Determine the (X, Y) coordinate at the center of the cell enclosing the given text.  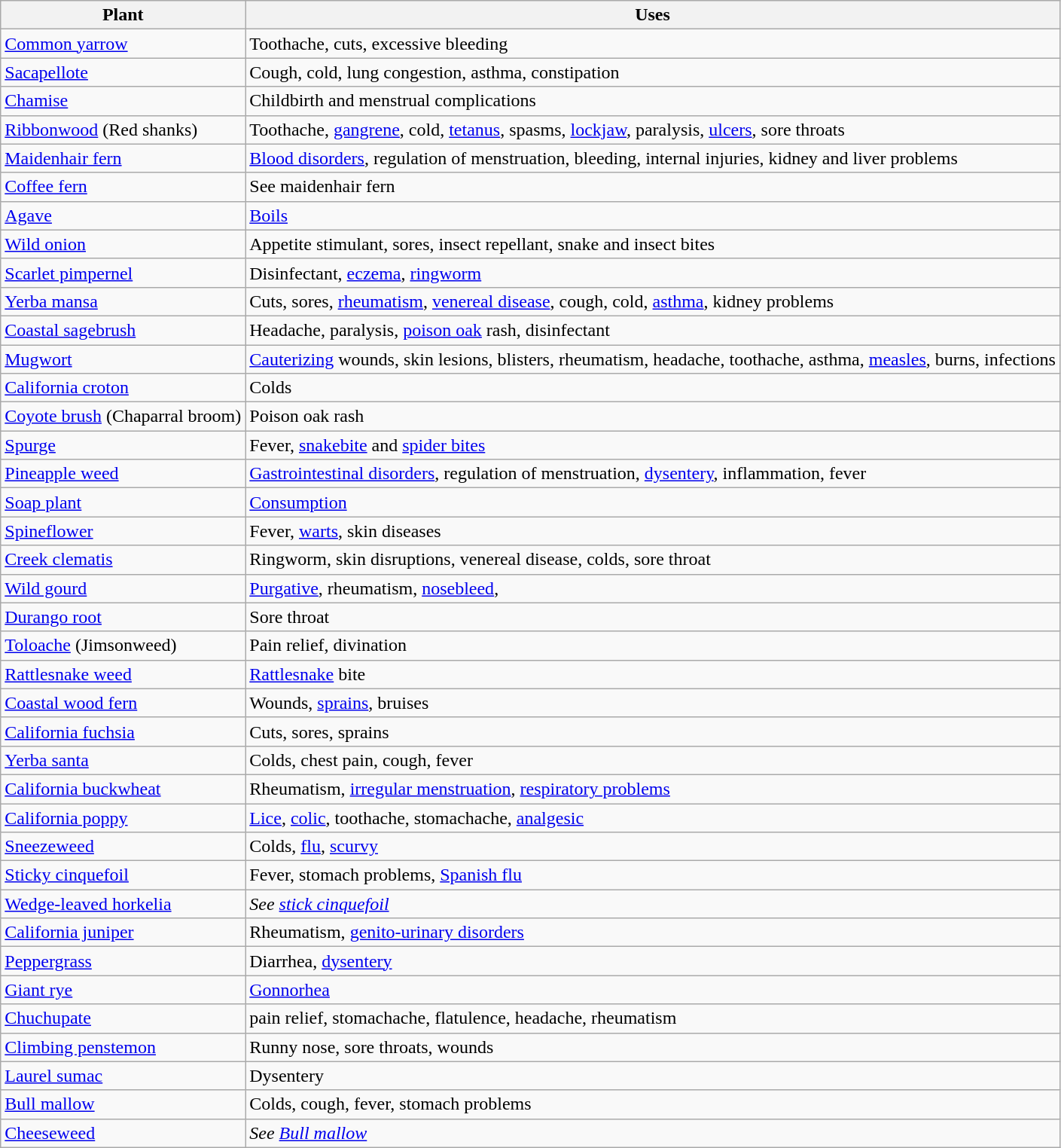
Cough, cold, lung congestion, asthma, constipation (653, 72)
Peppergrass (123, 961)
Colds, flu, scurvy (653, 847)
Spurge (123, 445)
Colds, cough, fever, stomach problems (653, 1104)
Maidenhair fern (123, 158)
Cauterizing wounds, skin lesions, blisters, rheumatism, headache, toothache, asthma, measles, burns, infections (653, 359)
Coastal sagebrush (123, 330)
Colds, chest pain, cough, fever (653, 760)
Coffee fern (123, 187)
Coyote brush (Chaparral broom) (123, 417)
Chamise (123, 101)
Chuchupate (123, 1018)
California fuchsia (123, 731)
Laurel sumac (123, 1076)
Yerba santa (123, 760)
Dysentery (653, 1076)
Uses (653, 15)
Blood disorders, regulation of menstruation, bleeding, internal injuries, kidney and liver problems (653, 158)
Ribbonwood (Red shanks) (123, 130)
Wounds, sprains, bruises (653, 703)
Childbirth and menstrual complications (653, 101)
Appetite stimulant, sores, insect repellant, snake and insect bites (653, 244)
Toothache, cuts, excessive bleeding (653, 44)
Colds (653, 388)
Runny nose, sore throats, wounds (653, 1047)
Sacapellote (123, 72)
Toothache, gangrene, cold, tetanus, spasms, lockjaw, paralysis, ulcers, sore throats (653, 130)
Poison oak rash (653, 417)
Cuts, sores, sprains (653, 731)
Consumption (653, 502)
Wild gourd (123, 588)
Giant rye (123, 990)
Toloache (Jimsonweed) (123, 646)
California buckwheat (123, 789)
Mugwort (123, 359)
Cuts, sores, rheumatism, venereal disease, cough, cold, asthma, kidney problems (653, 301)
Creek clematis (123, 560)
Gastrointestinal disorders, regulation of menstruation, dysentery, inflammation, fever (653, 474)
See maidenhair fern (653, 187)
Spineflower (123, 531)
Diarrhea, dysentery (653, 961)
Yerba mansa (123, 301)
Purgative, rheumatism, nosebleed, (653, 588)
Wedge-leaved horkelia (123, 904)
See Bull mallow (653, 1133)
California poppy (123, 817)
Fever, snakebite and spider bites (653, 445)
See stick cinquefoil (653, 904)
Rheumatism, irregular menstruation, respiratory problems (653, 789)
Sore throat (653, 617)
Rattlesnake bite (653, 674)
Coastal wood fern (123, 703)
Ringworm, skin disruptions, venereal disease, colds, sore throat (653, 560)
Durango root (123, 617)
Soap plant (123, 502)
Sneezeweed (123, 847)
Pineapple weed (123, 474)
Lice, colic, toothache, stomachache, analgesic (653, 817)
Headache, paralysis, poison oak rash, disinfectant (653, 330)
California croton (123, 388)
Rheumatism, genito-urinary disorders (653, 933)
Plant (123, 15)
Common yarrow (123, 44)
Agave (123, 215)
Climbing penstemon (123, 1047)
Bull mallow (123, 1104)
Gonnorhea (653, 990)
California juniper (123, 933)
Rattlesnake weed (123, 674)
pain relief, stomachache, flatulence, headache, rheumatism (653, 1018)
Fever, stomach problems, Spanish flu (653, 875)
Wild onion (123, 244)
Disinfectant, eczema, ringworm (653, 273)
Pain relief, divination (653, 646)
Fever, warts, skin diseases (653, 531)
Sticky cinquefoil (123, 875)
Cheeseweed (123, 1133)
Boils (653, 215)
Scarlet pimpernel (123, 273)
